Return the (x, y) coordinate for the center point of the cell that contains the specified text.  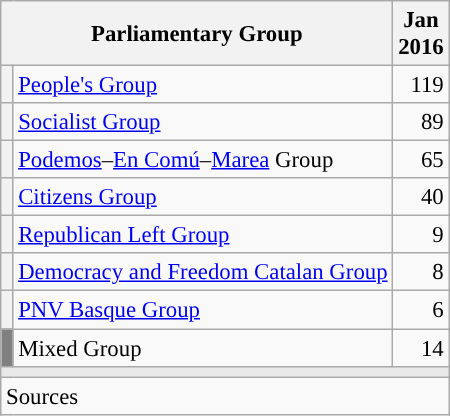
Democracy and Freedom Catalan Group (203, 273)
People's Group (203, 85)
Jan2016 (421, 34)
PNV Basque Group (203, 310)
8 (421, 273)
Sources (225, 396)
9 (421, 235)
40 (421, 197)
89 (421, 122)
65 (421, 160)
Socialist Group (203, 122)
Republican Left Group (203, 235)
Mixed Group (203, 348)
119 (421, 85)
Parliamentary Group (197, 34)
Podemos–En Comú–Marea Group (203, 160)
6 (421, 310)
Citizens Group (203, 197)
14 (421, 348)
